Find where the given text appears and provide that cell's center as (X, Y) coordinate. 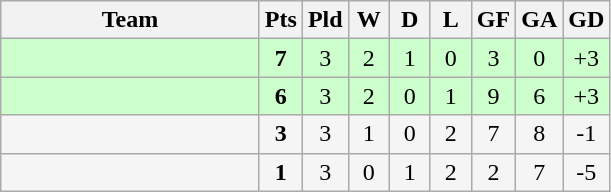
-1 (586, 134)
Pts (280, 20)
GD (586, 20)
8 (540, 134)
L (450, 20)
-5 (586, 172)
W (368, 20)
GF (493, 20)
GA (540, 20)
Pld (325, 20)
9 (493, 96)
D (410, 20)
Team (130, 20)
